Extract the [X, Y] coordinate from the center of the cell holding the provided text.  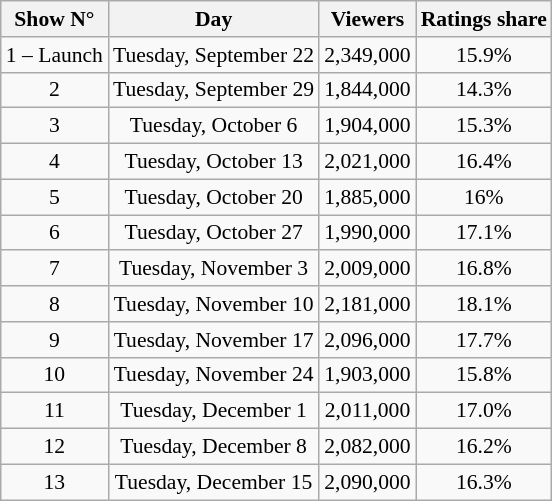
18.1% [484, 304]
9 [54, 340]
14.3% [484, 90]
16% [484, 197]
Tuesday, September 22 [214, 55]
2,096,000 [367, 340]
5 [54, 197]
3 [54, 126]
1,990,000 [367, 233]
7 [54, 269]
17.1% [484, 233]
Tuesday, December 8 [214, 447]
Day [214, 19]
1,885,000 [367, 197]
Tuesday, October 13 [214, 162]
17.0% [484, 411]
2,090,000 [367, 482]
10 [54, 375]
Show N° [54, 19]
2,181,000 [367, 304]
1,844,000 [367, 90]
2,082,000 [367, 447]
Tuesday, November 3 [214, 269]
Ratings share [484, 19]
Tuesday, November 10 [214, 304]
15.9% [484, 55]
4 [54, 162]
1,904,000 [367, 126]
15.8% [484, 375]
16.2% [484, 447]
Tuesday, October 27 [214, 233]
Tuesday, September 29 [214, 90]
13 [54, 482]
Tuesday, November 24 [214, 375]
11 [54, 411]
2,009,000 [367, 269]
17.7% [484, 340]
2,021,000 [367, 162]
2 [54, 90]
16.4% [484, 162]
2,349,000 [367, 55]
Viewers [367, 19]
12 [54, 447]
1,903,000 [367, 375]
Tuesday, December 1 [214, 411]
Tuesday, November 17 [214, 340]
16.8% [484, 269]
Tuesday, December 15 [214, 482]
16.3% [484, 482]
1 – Launch [54, 55]
15.3% [484, 126]
2,011,000 [367, 411]
8 [54, 304]
Tuesday, October 20 [214, 197]
Tuesday, October 6 [214, 126]
6 [54, 233]
